Capture the cell that displays the provided text and extract its (x, y) central coordinate. 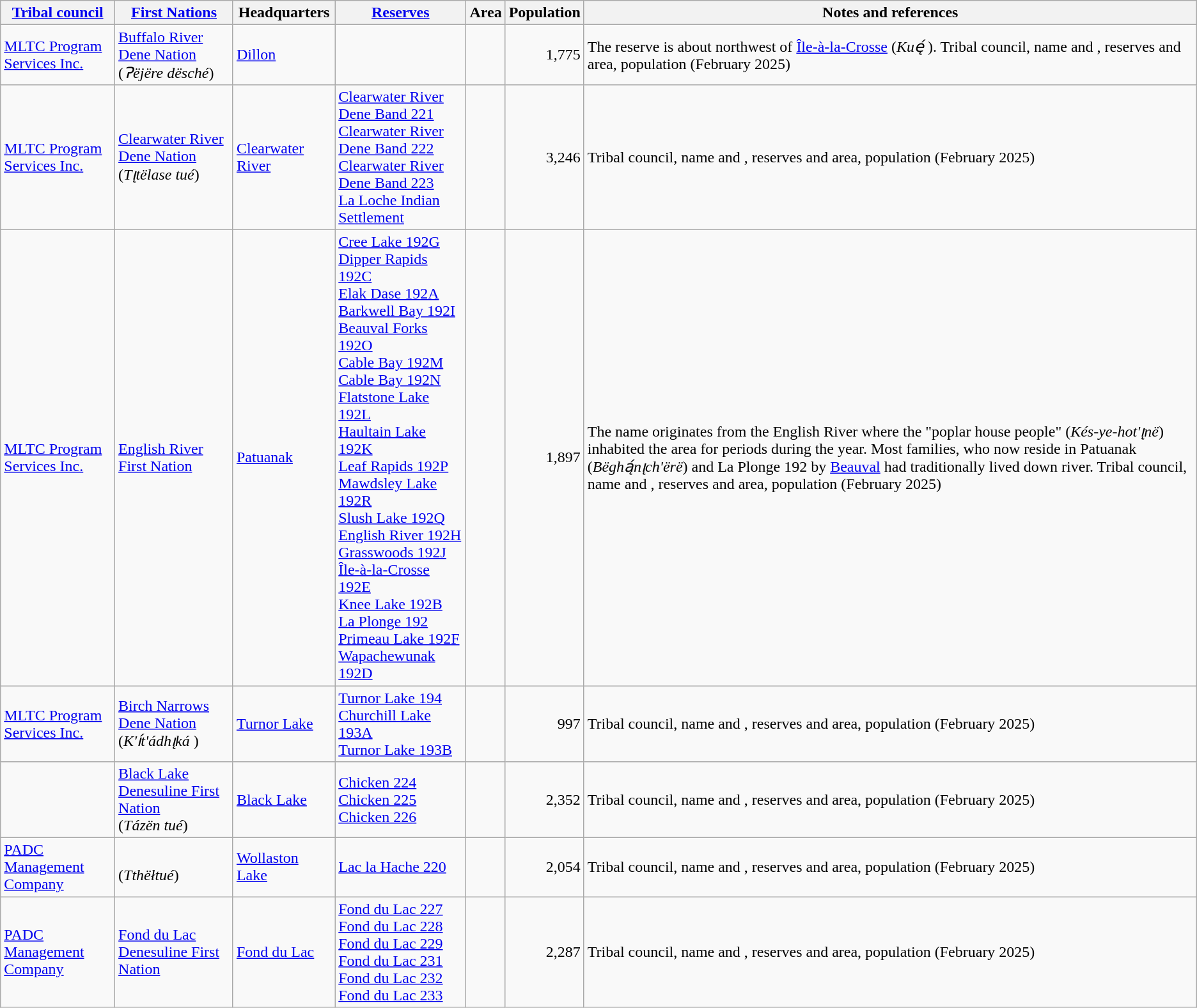
2,352 (545, 800)
Reserves (400, 13)
Notes and references (890, 13)
Lac la Hache 220 (400, 867)
Wollaston Lake (284, 867)
Patuanak (284, 458)
Turnor Lake (284, 724)
Turnor Lake 194Churchill Lake 193ATurnor Lake 193B (400, 724)
Buffalo River Dene Nation(Ɂëjëre dësché) (174, 55)
The reserve is about northwest of Île-à-la-Crosse (Kuę́ ). Tribal council, name and , reserves and area, population (February 2025) (890, 55)
2,054 (545, 867)
Black Lake Denesuline First Nation(Tázën tué) (174, 800)
Black Lake (284, 800)
3,246 (545, 157)
2,287 (545, 952)
English River First Nation (174, 458)
Tribal council (58, 13)
First Nations (174, 13)
Fond du Lac Denesuline First Nation (174, 952)
997 (545, 724)
Fond du Lac 227Fond du Lac 228Fond du Lac 229Fond du Lac 231Fond du Lac 232Fond du Lac 233 (400, 952)
Clearwater River Dene Band 221Clearwater River Dene Band 222Clearwater River Dene Band 223La Loche Indian Settlement (400, 157)
Chicken 224Chicken 225Chicken 226 (400, 800)
Birch Narrows Dene Nation(K'ı́t'ádhı̨ká ) (174, 724)
Clearwater River (284, 157)
Dillon (284, 55)
Population (545, 13)
(Tthëłtué) (174, 867)
Area (486, 13)
Headquarters (284, 13)
Fond du Lac (284, 952)
1,897 (545, 458)
1,775 (545, 55)
Clearwater River Dene Nation(Tı̨tëlase tué) (174, 157)
